For the text-containing cell, return its midpoint in (X, Y) coordinate format. 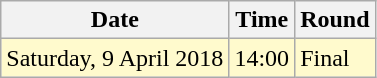
Round (335, 20)
14:00 (262, 58)
Time (262, 20)
Saturday, 9 April 2018 (115, 58)
Final (335, 58)
Date (115, 20)
